Return the (x, y) coordinate for the center point of the cell that contains the specified text.  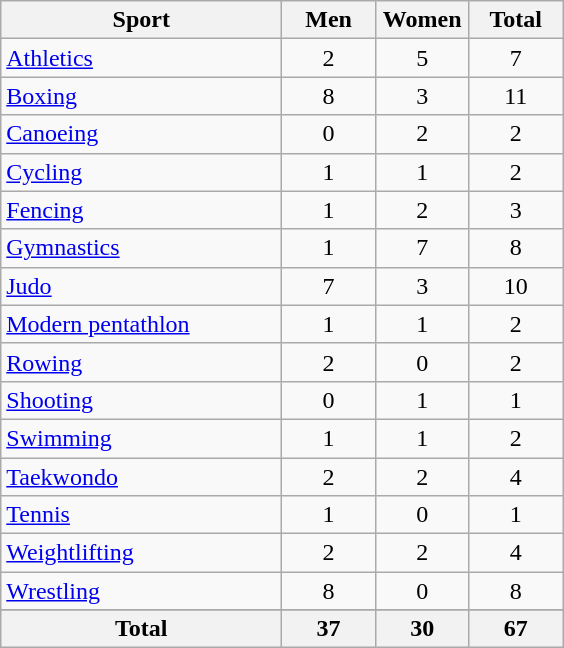
37 (329, 629)
Wrestling (142, 591)
Modern pentathlon (142, 324)
5 (422, 58)
Swimming (142, 438)
Gymnastics (142, 248)
Women (422, 20)
30 (422, 629)
Boxing (142, 96)
10 (516, 286)
Sport (142, 20)
11 (516, 96)
Weightlifting (142, 553)
Cycling (142, 172)
Shooting (142, 400)
Fencing (142, 210)
Athletics (142, 58)
Taekwondo (142, 477)
Men (329, 20)
67 (516, 629)
Rowing (142, 362)
Tennis (142, 515)
Canoeing (142, 134)
Judo (142, 286)
